Capture the cell that displays the provided text and extract its (x, y) central coordinate. 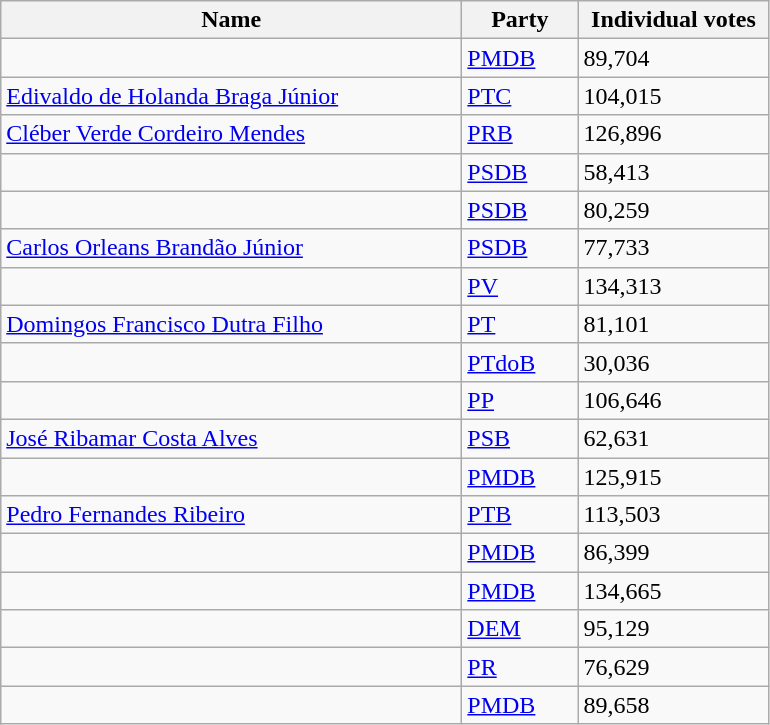
PR (520, 667)
134,313 (674, 286)
58,413 (674, 172)
PT (520, 324)
PRB (520, 134)
José Ribamar Costa Alves (232, 438)
Carlos Orleans Brandão Júnior (232, 248)
PV (520, 286)
PTB (520, 515)
76,629 (674, 667)
81,101 (674, 324)
95,129 (674, 629)
Domingos Francisco Dutra Filho (232, 324)
80,259 (674, 210)
113,503 (674, 515)
PTdoB (520, 362)
134,665 (674, 591)
104,015 (674, 96)
Name (232, 20)
126,896 (674, 134)
Pedro Fernandes Ribeiro (232, 515)
PSB (520, 438)
Individual votes (674, 20)
Edivaldo de Holanda Braga Júnior (232, 96)
89,704 (674, 58)
DEM (520, 629)
106,646 (674, 400)
Cléber Verde Cordeiro Mendes (232, 134)
77,733 (674, 248)
89,658 (674, 705)
125,915 (674, 477)
62,631 (674, 438)
PP (520, 400)
86,399 (674, 553)
PTC (520, 96)
30,036 (674, 362)
Party (520, 20)
